Capture the cell that displays the provided text and extract its (x, y) central coordinate. 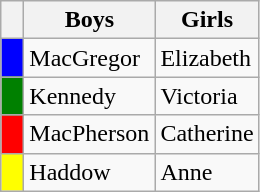
Kennedy (90, 96)
Anne (207, 172)
Boys (90, 20)
MacPherson (90, 134)
Haddow (90, 172)
Girls (207, 20)
Elizabeth (207, 58)
Catherine (207, 134)
MacGregor (90, 58)
Victoria (207, 96)
